Search for the cell housing the specified text and yield its (X, Y) center coordinate. 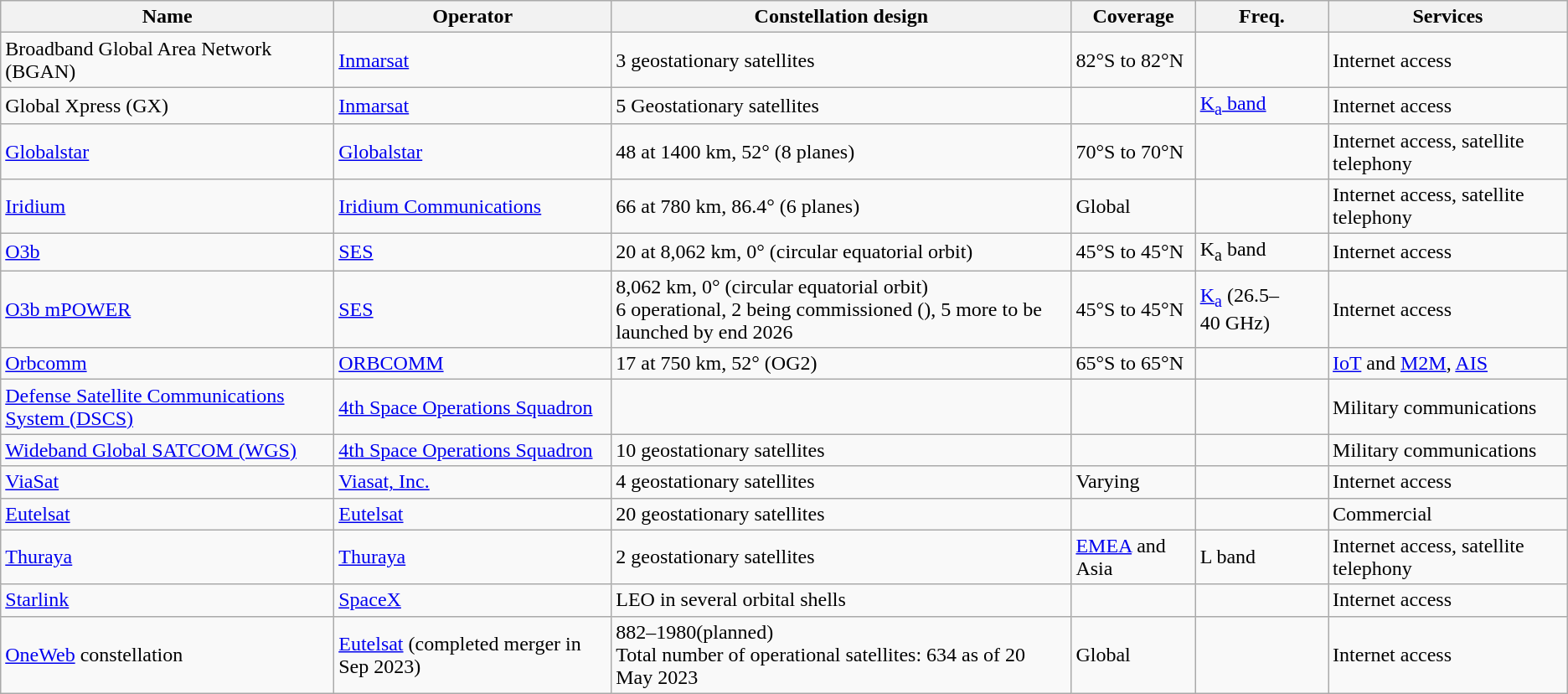
O3b (168, 251)
Iridium Communications (472, 206)
Viasat, Inc. (472, 482)
65°S to 65°N (1133, 364)
20 geostationary satellites (841, 514)
IoT and M2M, AIS (1448, 364)
70°S to 70°N (1133, 151)
ORBCOMM (472, 364)
Broadband Global Area Network (BGAN) (168, 60)
17 at 750 km, 52° (OG2) (841, 364)
Global Xpress (GX) (168, 106)
82°S to 82°N (1133, 60)
20 at 8,062 km, 0° (circular equatorial orbit) (841, 251)
882–1980(planned)Total number of operational satellites: 634 as of 20 May 2023 (841, 655)
EMEA and Asia (1133, 557)
ViaSat (168, 482)
L band (1261, 557)
Starlink (168, 600)
Orbcomm (168, 364)
8,062 km, 0° (circular equatorial orbit)6 operational, 2 being commissioned (), 5 more to be launched by end 2026 (841, 309)
Name (168, 17)
O3b mPOWER (168, 309)
2 geostationary satellites (841, 557)
Eutelsat (completed merger in Sep 2023) (472, 655)
Operator (472, 17)
10 geostationary satellites (841, 450)
Commercial (1448, 514)
Coverage (1133, 17)
SpaceX (472, 600)
Defense Satellite Communications System (DSCS) (168, 407)
Freq. (1261, 17)
Iridium (168, 206)
4 geostationary satellites (841, 482)
3 geostationary satellites (841, 60)
Constellation design (841, 17)
Wideband Global SATCOM (WGS) (168, 450)
LEO in several orbital shells (841, 600)
Ka (26.5–40 GHz) (1261, 309)
66 at 780 km, 86.4° (6 planes) (841, 206)
5 Geostationary satellites (841, 106)
OneWeb constellation (168, 655)
Varying (1133, 482)
48 at 1400 km, 52° (8 planes) (841, 151)
Services (1448, 17)
